Return the [x, y] coordinate for the center point of the cell that contains the specified text.  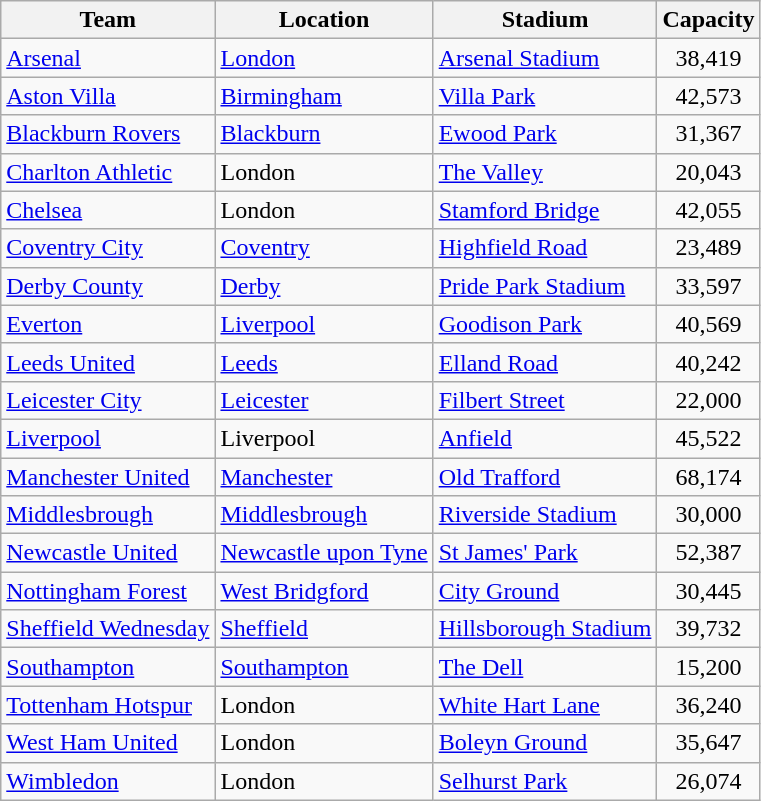
Derby County [108, 286]
Birmingham [324, 96]
22,000 [708, 400]
Wimbledon [108, 781]
Arsenal [108, 58]
36,240 [708, 705]
38,419 [708, 58]
Nottingham Forest [108, 591]
Blackburn [324, 134]
39,732 [708, 629]
Selhurst Park [545, 781]
31,367 [708, 134]
30,000 [708, 515]
Tottenham Hotspur [108, 705]
St James' Park [545, 553]
Leeds [324, 362]
40,242 [708, 362]
68,174 [708, 477]
West Ham United [108, 743]
Sheffield Wednesday [108, 629]
26,074 [708, 781]
Derby [324, 286]
Location [324, 20]
Pride Park Stadium [545, 286]
30,445 [708, 591]
Old Trafford [545, 477]
Highfield Road [545, 248]
Goodison Park [545, 324]
Hillsborough Stadium [545, 629]
Newcastle United [108, 553]
42,055 [708, 210]
Boleyn Ground [545, 743]
40,569 [708, 324]
Riverside Stadium [545, 515]
20,043 [708, 172]
52,387 [708, 553]
Team [108, 20]
45,522 [708, 438]
Stadium [545, 20]
The Dell [545, 667]
23,489 [708, 248]
Leeds United [108, 362]
15,200 [708, 667]
Ewood Park [545, 134]
Manchester [324, 477]
Arsenal Stadium [545, 58]
Capacity [708, 20]
Newcastle upon Tyne [324, 553]
Stamford Bridge [545, 210]
City Ground [545, 591]
Blackburn Rovers [108, 134]
Coventry City [108, 248]
Leicester [324, 400]
Everton [108, 324]
West Bridgford [324, 591]
Sheffield [324, 629]
Leicester City [108, 400]
Chelsea [108, 210]
Aston Villa [108, 96]
Anfield [545, 438]
Filbert Street [545, 400]
33,597 [708, 286]
Manchester United [108, 477]
White Hart Lane [545, 705]
Elland Road [545, 362]
Villa Park [545, 96]
Charlton Athletic [108, 172]
35,647 [708, 743]
The Valley [545, 172]
Coventry [324, 248]
42,573 [708, 96]
